Return the [x, y] coordinate for the center point of the cell that contains the specified text.  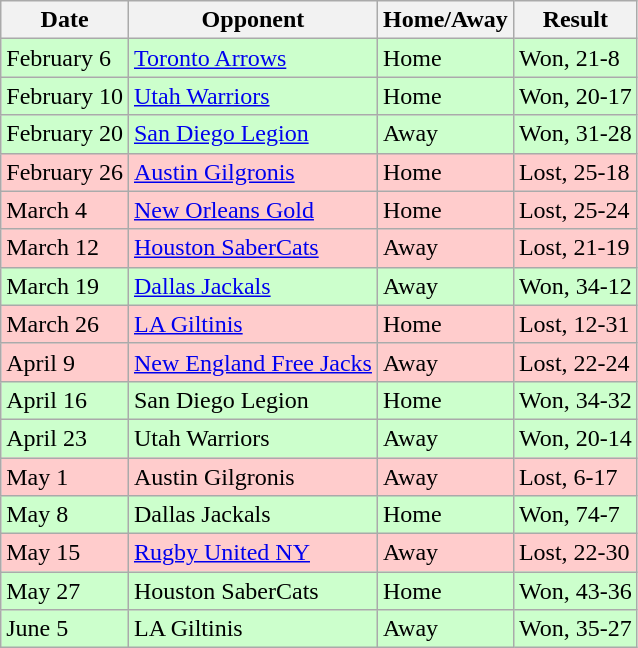
Lost, 6-17 [575, 477]
March 4 [65, 210]
Opponent [252, 20]
Won, 35-27 [575, 629]
Won, 21-8 [575, 58]
May 15 [65, 553]
May 1 [65, 477]
Date [65, 20]
Won, 20-17 [575, 96]
Won, 74-7 [575, 515]
Lost, 22-24 [575, 362]
February 26 [65, 172]
Won, 43-36 [575, 591]
March 19 [65, 286]
Lost, 22-30 [575, 553]
April 16 [65, 400]
May 27 [65, 591]
Home/Away [445, 20]
June 5 [65, 629]
February 10 [65, 96]
Won, 34-32 [575, 400]
April 23 [65, 438]
Won, 31-28 [575, 134]
Rugby United NY [252, 553]
May 8 [65, 515]
Lost, 12-31 [575, 324]
Lost, 21-19 [575, 248]
March 12 [65, 248]
Lost, 25-24 [575, 210]
New Orleans Gold [252, 210]
Won, 34-12 [575, 286]
April 9 [65, 362]
February 20 [65, 134]
Toronto Arrows [252, 58]
March 26 [65, 324]
Won, 20-14 [575, 438]
February 6 [65, 58]
New England Free Jacks [252, 362]
Result [575, 20]
Lost, 25-18 [575, 172]
